From the cell containing the given text, extract its center point as [x, y] coordinate. 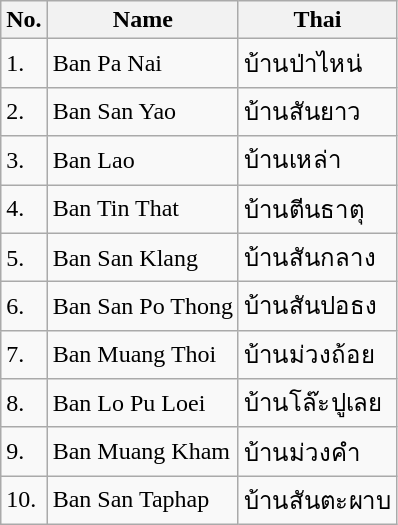
7. [24, 354]
10. [24, 500]
บ้านสันยาว [317, 112]
Ban Muang Kham [142, 452]
9. [24, 452]
บ้านตีนธาตุ [317, 208]
8. [24, 404]
Ban San Taphap [142, 500]
1. [24, 64]
Ban Tin That [142, 208]
Ban Muang Thoi [142, 354]
4. [24, 208]
5. [24, 258]
บ้านป่าไหน่ [317, 64]
บ้านเหล่า [317, 160]
บ้านม่วงคำ [317, 452]
3. [24, 160]
Name [142, 20]
บ้านสันปอธง [317, 306]
Ban San Yao [142, 112]
Ban Pa Nai [142, 64]
6. [24, 306]
2. [24, 112]
บ้านสันตะผาบ [317, 500]
Ban San Po Thong [142, 306]
Ban Lo Pu Loei [142, 404]
Thai [317, 20]
Ban Lao [142, 160]
บ้านม่วงถ้อย [317, 354]
Ban San Klang [142, 258]
บ้านสันกลาง [317, 258]
No. [24, 20]
บ้านโล๊ะปูเลย [317, 404]
